Output the (x, y) coordinate of the center of the cell containing the given text.  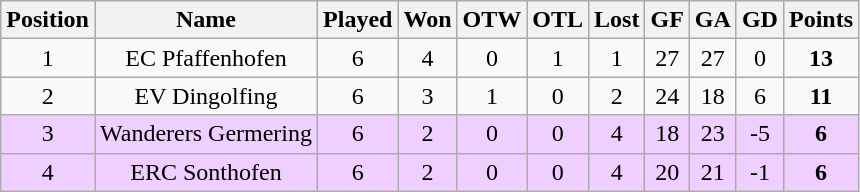
GF (667, 20)
Played (358, 20)
13 (820, 58)
Lost (617, 20)
21 (712, 172)
Wanderers Germering (206, 134)
OTL (558, 20)
Points (820, 20)
Position (48, 20)
ERC Sonthofen (206, 172)
EC Pfaffenhofen (206, 58)
11 (820, 96)
20 (667, 172)
OTW (492, 20)
Won (428, 20)
GA (712, 20)
EV Dingolfing (206, 96)
-5 (760, 134)
-1 (760, 172)
24 (667, 96)
23 (712, 134)
Name (206, 20)
GD (760, 20)
